Determine the (x, y) coordinate at the center of the cell enclosing the given text.  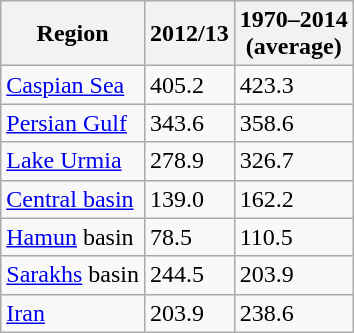
244.5 (189, 275)
358.6 (294, 123)
2012/13 (189, 34)
238.6 (294, 313)
278.9 (189, 161)
343.6 (189, 123)
139.0 (189, 199)
326.7 (294, 161)
423.3 (294, 85)
78.5 (189, 237)
Iran (73, 313)
1970–2014(average) (294, 34)
Central basin (73, 199)
Caspian Sea (73, 85)
Sarakhs basin (73, 275)
Persian Gulf (73, 123)
Lake Urmia (73, 161)
162.2 (294, 199)
Hamun basin (73, 237)
405.2 (189, 85)
Region (73, 34)
110.5 (294, 237)
